Capture the cell that displays the provided text and extract its (X, Y) central coordinate. 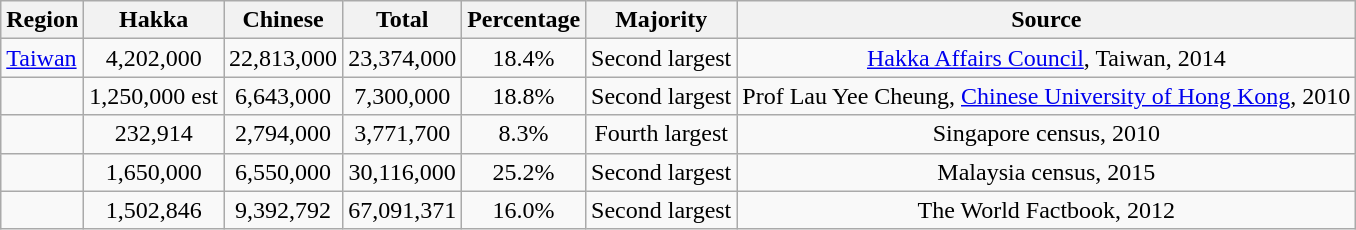
18.4% (524, 58)
Total (402, 20)
9,392,792 (284, 210)
Malaysia census, 2015 (1046, 172)
1,650,000 (154, 172)
Region (42, 20)
Hakka Affairs Council, Taiwan, 2014 (1046, 58)
Singapore census, 2010 (1046, 134)
Fourth largest (662, 134)
8.3% (524, 134)
Majority (662, 20)
4,202,000 (154, 58)
1,502,846 (154, 210)
2,794,000 (284, 134)
6,643,000 (284, 96)
The World Factbook, 2012 (1046, 210)
22,813,000 (284, 58)
Percentage (524, 20)
7,300,000 (402, 96)
1,250,000 est (154, 96)
25.2% (524, 172)
3,771,700 (402, 134)
6,550,000 (284, 172)
Taiwan (42, 58)
Chinese (284, 20)
67,091,371 (402, 210)
30,116,000 (402, 172)
23,374,000 (402, 58)
18.8% (524, 96)
Source (1046, 20)
16.0% (524, 210)
Hakka (154, 20)
Prof Lau Yee Cheung, Chinese University of Hong Kong, 2010 (1046, 96)
232,914 (154, 134)
